Capture the cell that displays the provided text and extract its (X, Y) central coordinate. 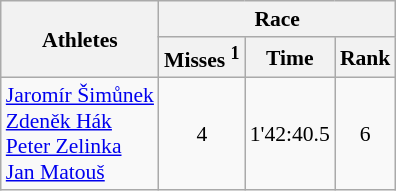
Rank (366, 58)
6 (366, 134)
1'42:40.5 (290, 134)
Misses 1 (202, 58)
Race (277, 19)
Time (290, 58)
Athletes (80, 40)
4 (202, 134)
Jaromír ŠimůnekZdeněk HákPeter ZelinkaJan Matouš (80, 134)
